Detect which cell encompasses the target text, then output its (X, Y) center coordinate. 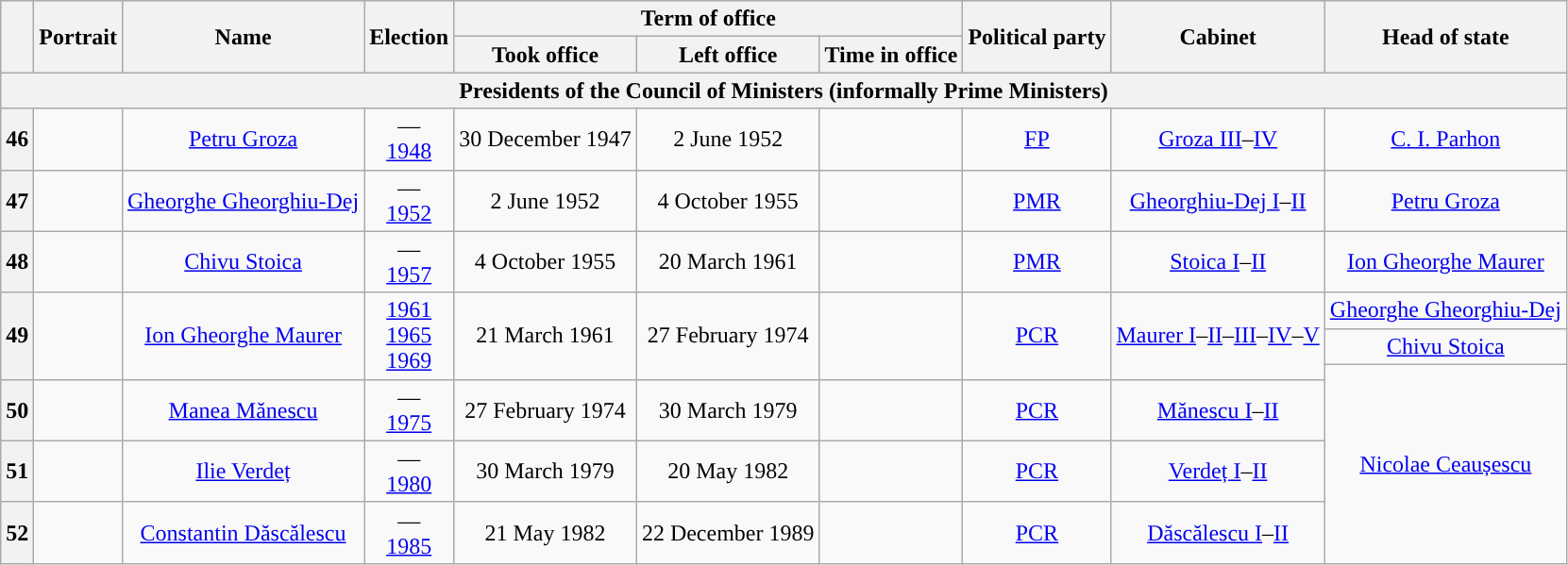
Ilie Verdeț (243, 472)
—1980 (410, 472)
Time in office (891, 55)
21 May 1982 (546, 532)
FP (1037, 140)
51 (17, 472)
Left office (728, 55)
Constantin Dăscălescu (243, 532)
Maurer I–II–III–IV–V (1218, 336)
Name (243, 37)
—1957 (410, 262)
52 (17, 532)
Manea Mănescu (243, 409)
Dăscălescu I–II (1218, 532)
Mănescu I–II (1218, 409)
Political party (1037, 37)
30 December 1947 (546, 140)
—1985 (410, 532)
Portrait (78, 37)
48 (17, 262)
196119651969 (410, 336)
Head of state (1445, 37)
50 (17, 409)
Stoica I–II (1218, 262)
Nicolae Ceaușescu (1445, 464)
Presidents of the Council of Ministers (informally Prime Ministers) (784, 91)
49 (17, 336)
21 March 1961 (546, 336)
—1948 (410, 140)
Gheorghiu-Dej I–II (1218, 200)
Groza III–IV (1218, 140)
Cabinet (1218, 37)
C. I. Parhon (1445, 140)
—1975 (410, 409)
Term of office (708, 19)
Verdeț I–II (1218, 472)
20 March 1961 (728, 262)
46 (17, 140)
47 (17, 200)
22 December 1989 (728, 532)
20 May 1982 (728, 472)
Election (410, 37)
—1952 (410, 200)
Took office (546, 55)
